Scan for the cell matching the given text and deliver its (X, Y) coordinate at center. 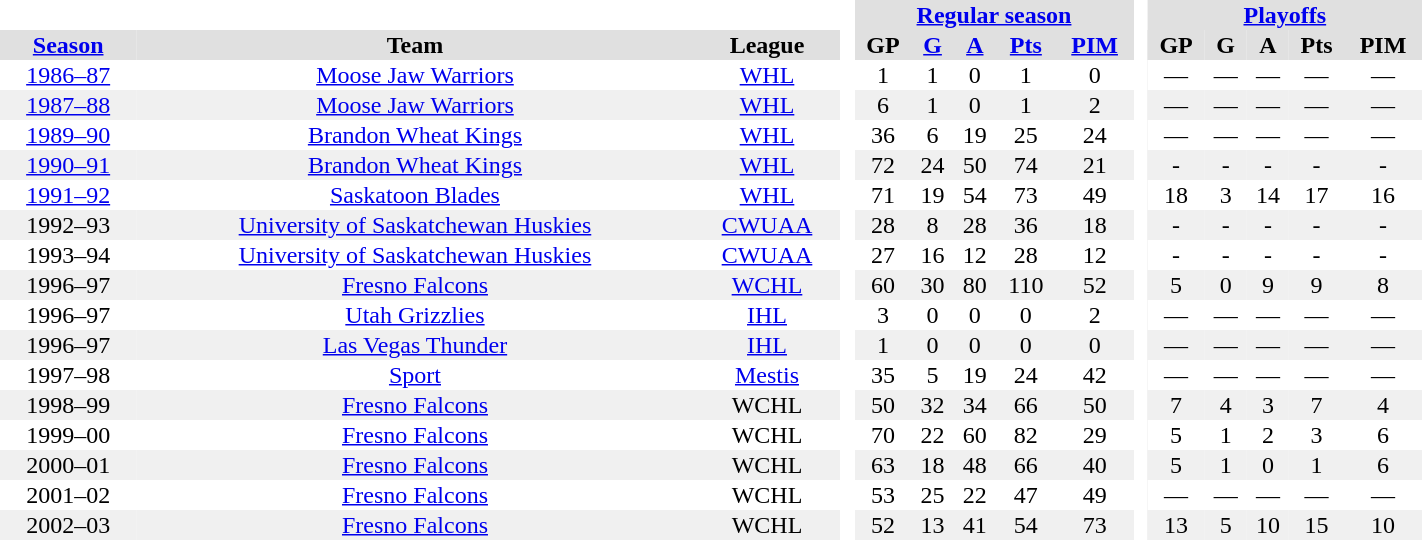
72 (882, 165)
34 (975, 405)
League (768, 45)
48 (975, 465)
1986–87 (68, 75)
1999–00 (68, 435)
1991–92 (68, 195)
15 (1316, 525)
82 (1026, 435)
1998–99 (68, 405)
1987–88 (68, 105)
27 (882, 255)
29 (1095, 435)
Regular season (994, 15)
1997–98 (68, 375)
40 (1095, 465)
1990–91 (68, 165)
1993–94 (68, 255)
17 (1316, 195)
1989–90 (68, 135)
74 (1026, 165)
1992–93 (68, 225)
53 (882, 495)
Team (414, 45)
80 (975, 285)
71 (882, 195)
70 (882, 435)
30 (932, 285)
Mestis (768, 375)
47 (1026, 495)
Sport (414, 375)
14 (1268, 195)
Las Vegas Thunder (414, 345)
21 (1095, 165)
41 (975, 525)
35 (882, 375)
2001–02 (68, 495)
Playoffs (1285, 15)
Utah Grizzlies (414, 315)
42 (1095, 375)
32 (932, 405)
Saskatoon Blades (414, 195)
Season (68, 45)
63 (882, 465)
2002–03 (68, 525)
110 (1026, 285)
2000–01 (68, 465)
